Find where the given text appears and provide that cell's center as [X, Y] coordinate. 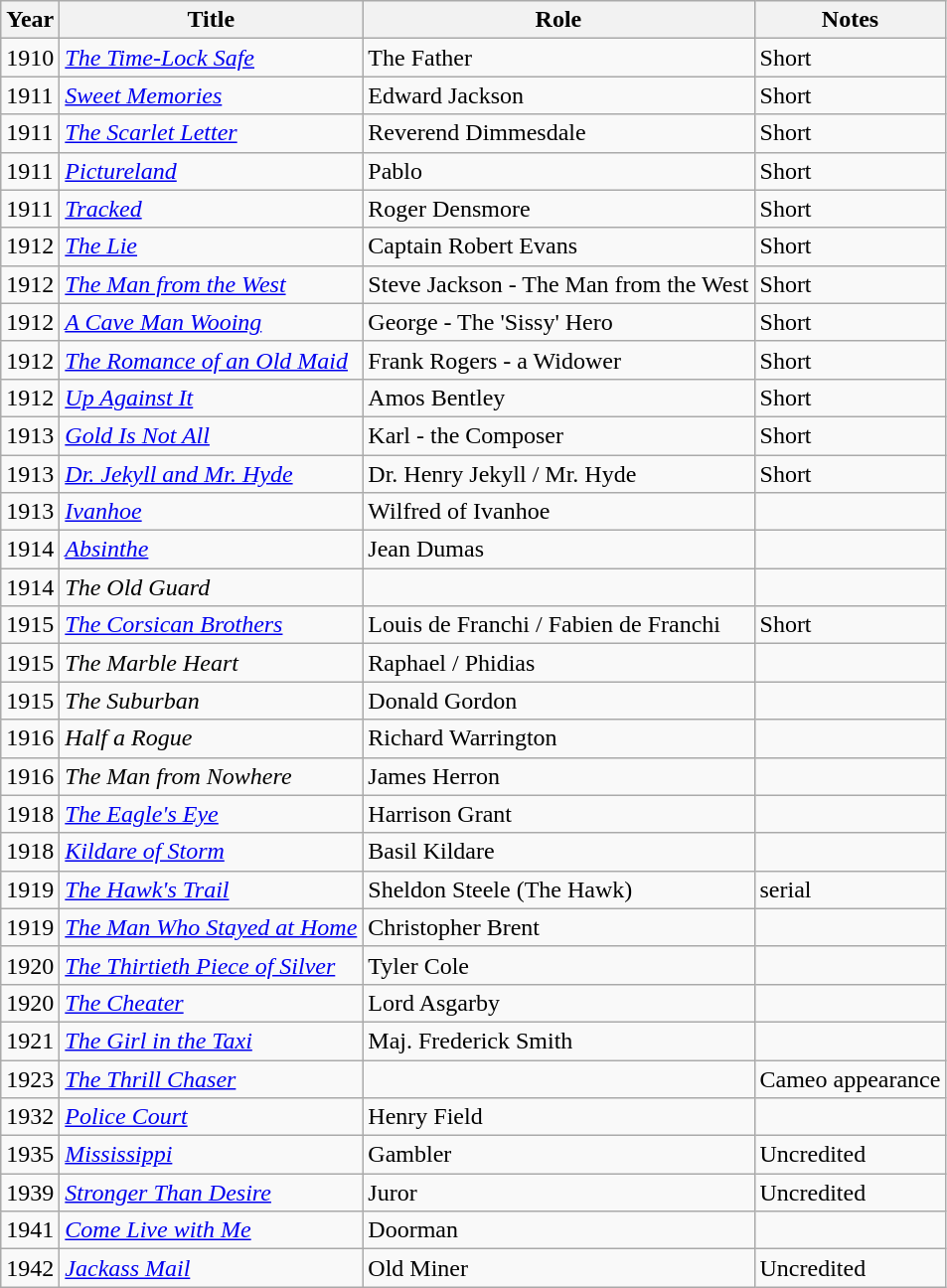
Captain Robert Evans [558, 246]
Sweet Memories [211, 95]
Come Live with Me [211, 1230]
Year [30, 20]
The Romance of an Old Maid [211, 360]
The Man from the West [211, 284]
Juror [558, 1193]
The Scarlet Letter [211, 133]
Steve Jackson - The Man from the West [558, 284]
The Marble Heart [211, 663]
The Eagle's Eye [211, 814]
Louis de Franchi / Fabien de Franchi [558, 625]
Donald Gordon [558, 701]
1910 [30, 58]
Frank Rogers - a Widower [558, 360]
Jackass Mail [211, 1268]
Maj. Frederick Smith [558, 1041]
1923 [30, 1078]
James Herron [558, 776]
Pictureland [211, 171]
Richard Warrington [558, 738]
The Man from Nowhere [211, 776]
Notes [851, 20]
The Thirtieth Piece of Silver [211, 965]
Jean Dumas [558, 550]
Christopher Brent [558, 927]
Karl - the Composer [558, 435]
Gold Is Not All [211, 435]
1942 [30, 1268]
Doorman [558, 1230]
Sheldon Steele (The Hawk) [558, 889]
Half a Rogue [211, 738]
The Time-Lock Safe [211, 58]
The Old Guard [211, 587]
Dr. Jekyll and Mr. Hyde [211, 474]
The Hawk's Trail [211, 889]
Kildare of Storm [211, 852]
Mississippi [211, 1155]
Wilfred of Ivanhoe [558, 512]
1935 [30, 1155]
The Man Who Stayed at Home [211, 927]
Raphael / Phidias [558, 663]
Stronger Than Desire [211, 1193]
1941 [30, 1230]
1932 [30, 1117]
1939 [30, 1193]
Police Court [211, 1117]
A Cave Man Wooing [211, 322]
Lord Asgarby [558, 1003]
The Thrill Chaser [211, 1078]
Harrison Grant [558, 814]
Cameo appearance [851, 1078]
Tyler Cole [558, 965]
Ivanhoe [211, 512]
The Father [558, 58]
Amos Bentley [558, 398]
Henry Field [558, 1117]
serial [851, 889]
Tracked [211, 209]
The Suburban [211, 701]
The Lie [211, 246]
The Girl in the Taxi [211, 1041]
Absinthe [211, 550]
1921 [30, 1041]
The Corsican Brothers [211, 625]
Pablo [558, 171]
Edward Jackson [558, 95]
Basil Kildare [558, 852]
Roger Densmore [558, 209]
Old Miner [558, 1268]
The Cheater [211, 1003]
Reverend Dimmesdale [558, 133]
Gambler [558, 1155]
Dr. Henry Jekyll / Mr. Hyde [558, 474]
George - The 'Sissy' Hero [558, 322]
Title [211, 20]
Up Against It [211, 398]
Role [558, 20]
